Find where the given text appears and provide that cell's center as [X, Y] coordinate. 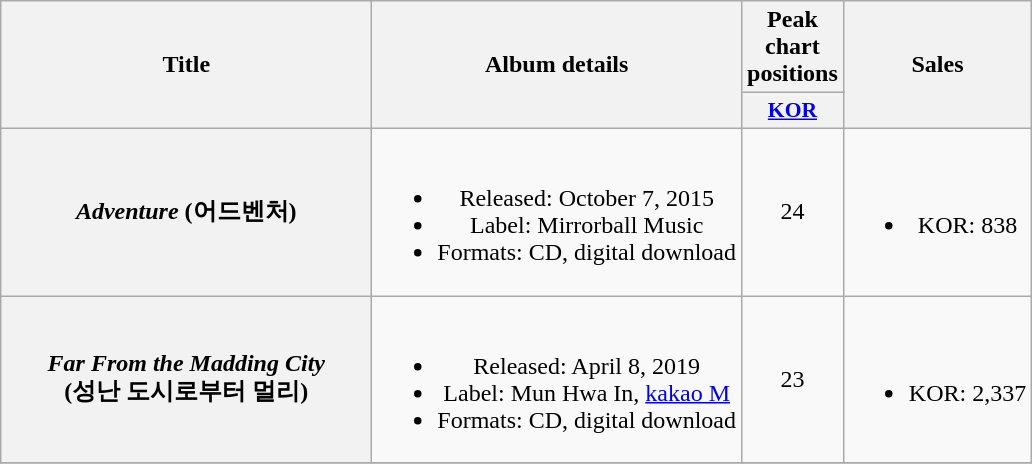
KOR: 2,337 [937, 380]
Far From the Madding City(성난 도시로부터 멀리) [186, 380]
24 [793, 212]
KOR: 838 [937, 212]
23 [793, 380]
Sales [937, 65]
Released: October 7, 2015Label: Mirrorball MusicFormats: CD, digital download [557, 212]
Title [186, 65]
Peak chart positions [793, 47]
Released: April 8, 2019Label: Mun Hwa In, kakao MFormats: CD, digital download [557, 380]
Adventure (어드벤처) [186, 212]
Album details [557, 65]
KOR [793, 111]
